Return the (X, Y) coordinate for the center point of the cell that contains the specified text.  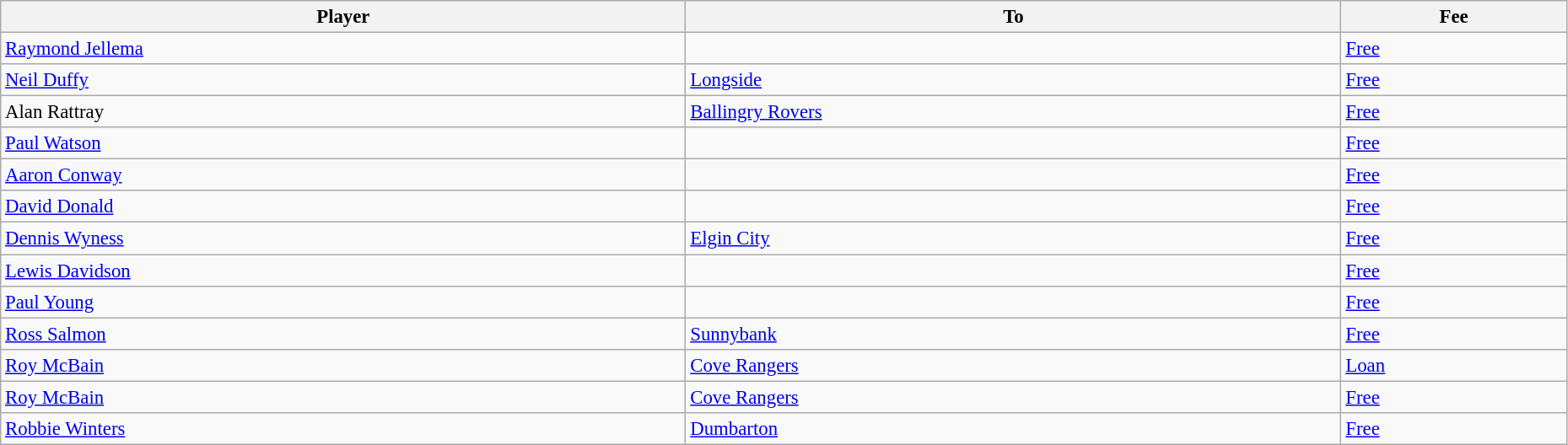
Paul Watson (343, 143)
Sunnybank (1014, 334)
Neil Duffy (343, 80)
Lewis Davidson (343, 271)
To (1014, 17)
Longside (1014, 80)
Elgin City (1014, 239)
Dumbarton (1014, 429)
Ballingry Rovers (1014, 112)
Fee (1454, 17)
Raymond Jellema (343, 49)
Aaron Conway (343, 175)
Ross Salmon (343, 334)
Robbie Winters (343, 429)
Alan Rattray (343, 112)
Loan (1454, 365)
Paul Young (343, 302)
Dennis Wyness (343, 239)
David Donald (343, 206)
Player (343, 17)
